Detect which cell encompasses the target text, then output its [X, Y] center coordinate. 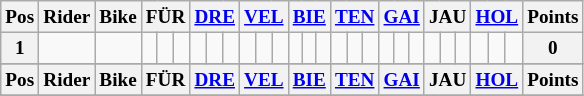
1 [20, 48]
0 [553, 48]
